Return the (x, y) coordinate for the center point of the cell that contains the specified text.  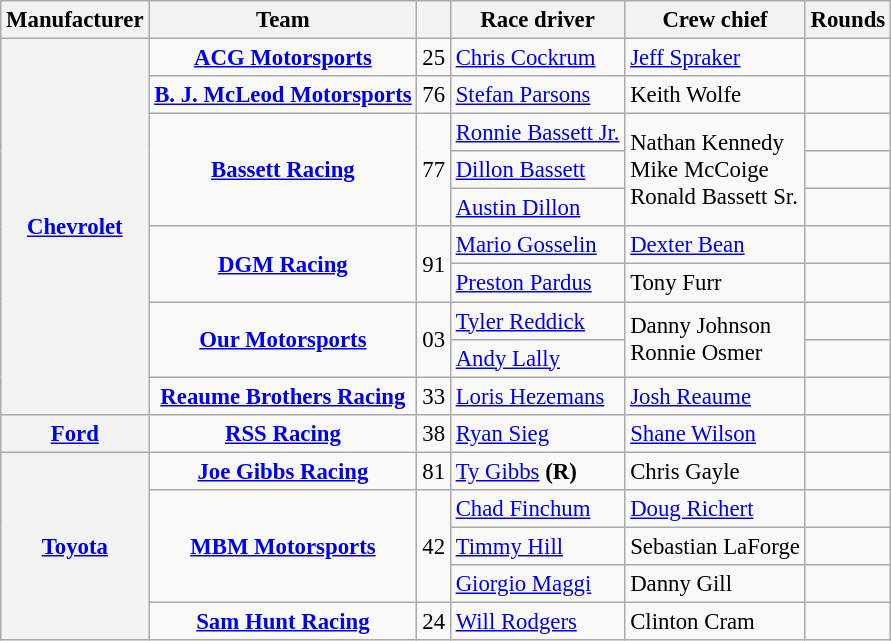
Sam Hunt Racing (283, 621)
ACG Motorsports (283, 58)
Preston Pardus (537, 283)
Dillon Bassett (537, 170)
Manufacturer (75, 20)
Keith Wolfe (715, 95)
Clinton Cram (715, 621)
Chevrolet (75, 227)
Chris Cockrum (537, 58)
91 (434, 264)
Andy Lally (537, 358)
Team (283, 20)
Ford (75, 433)
RSS Racing (283, 433)
Toyota (75, 546)
Sebastian LaForge (715, 546)
Ronnie Bassett Jr. (537, 133)
81 (434, 471)
Joe Gibbs Racing (283, 471)
Josh Reaume (715, 396)
76 (434, 95)
Tony Furr (715, 283)
Giorgio Maggi (537, 584)
DGM Racing (283, 264)
Reaume Brothers Racing (283, 396)
B. J. McLeod Motorsports (283, 95)
Timmy Hill (537, 546)
MBM Motorsports (283, 546)
33 (434, 396)
Ryan Sieg (537, 433)
24 (434, 621)
Loris Hezemans (537, 396)
Mario Gosselin (537, 245)
Danny Johnson Ronnie Osmer (715, 340)
Crew chief (715, 20)
Austin Dillon (537, 208)
Shane Wilson (715, 433)
25 (434, 58)
Tyler Reddick (537, 321)
Stefan Parsons (537, 95)
Rounds (848, 20)
Chad Finchum (537, 509)
Nathan Kennedy Mike McCoige Ronald Bassett Sr. (715, 170)
Doug Richert (715, 509)
77 (434, 170)
Danny Gill (715, 584)
Bassett Racing (283, 170)
42 (434, 546)
Our Motorsports (283, 340)
Ty Gibbs (R) (537, 471)
Dexter Bean (715, 245)
03 (434, 340)
Chris Gayle (715, 471)
38 (434, 433)
Race driver (537, 20)
Will Rodgers (537, 621)
Jeff Spraker (715, 58)
